Scan for the cell matching the given text and deliver its [X, Y] coordinate at center. 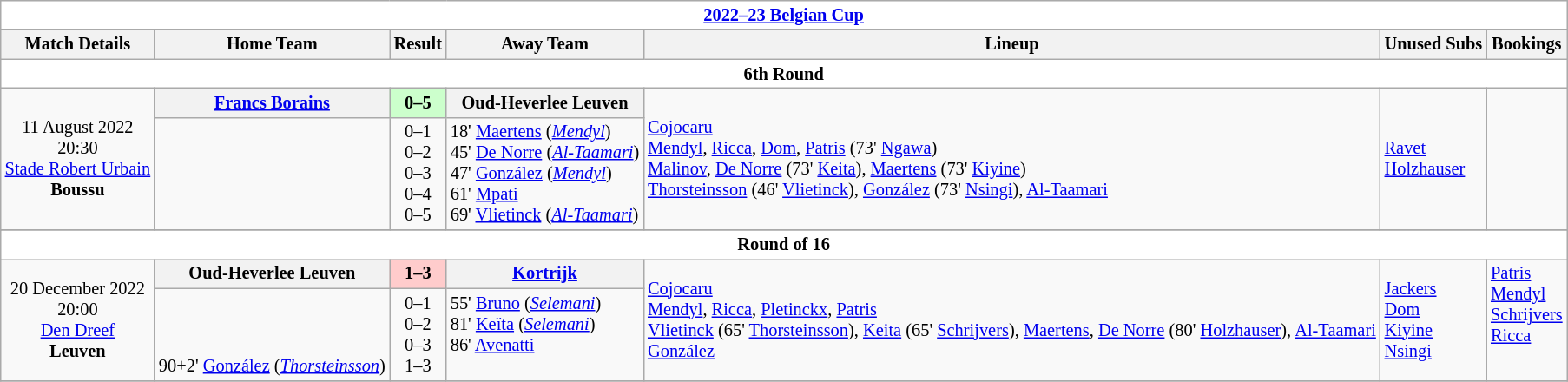
1–3 [418, 273]
Away Team [545, 44]
RavetHolzhauser [1433, 158]
Round of 16 [784, 245]
Patris Mendyl Schrijvers Ricca [1526, 319]
20 December 202220:00Den DreefLeuven [78, 319]
11 August 202220:30Stade Robert UrbainBoussu [78, 158]
6th Round [784, 74]
Francs Borains [273, 102]
Result [418, 44]
JackersDomKiyineNsingi [1433, 319]
0–10–20–30–40–5 [418, 174]
2022–23 Belgian Cup [784, 15]
Kortrijk [545, 273]
0–5 [418, 102]
0–10–20–31–3 [418, 334]
55' Bruno (Selemani)81' Keïta (Selemani)86' Avenatti [545, 334]
Home Team [273, 44]
Bookings [1526, 44]
Lineup [1012, 44]
Unused Subs [1433, 44]
90+2' González (Thorsteinsson) [273, 334]
Match Details [78, 44]
18' Maertens (Mendyl)45' De Norre (Al-Taamari)47' González (Mendyl)61' Mpati 69' Vlietinck (Al-Taamari) [545, 174]
